Determine the [x, y] coordinate at the center of the cell enclosing the given text.  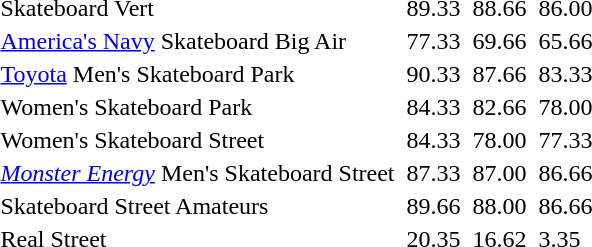
89.66 [434, 206]
87.33 [434, 173]
87.66 [500, 74]
77.33 [434, 41]
88.00 [500, 206]
82.66 [500, 107]
69.66 [500, 41]
78.00 [500, 140]
90.33 [434, 74]
87.00 [500, 173]
